Detect which cell encompasses the target text, then output its [X, Y] center coordinate. 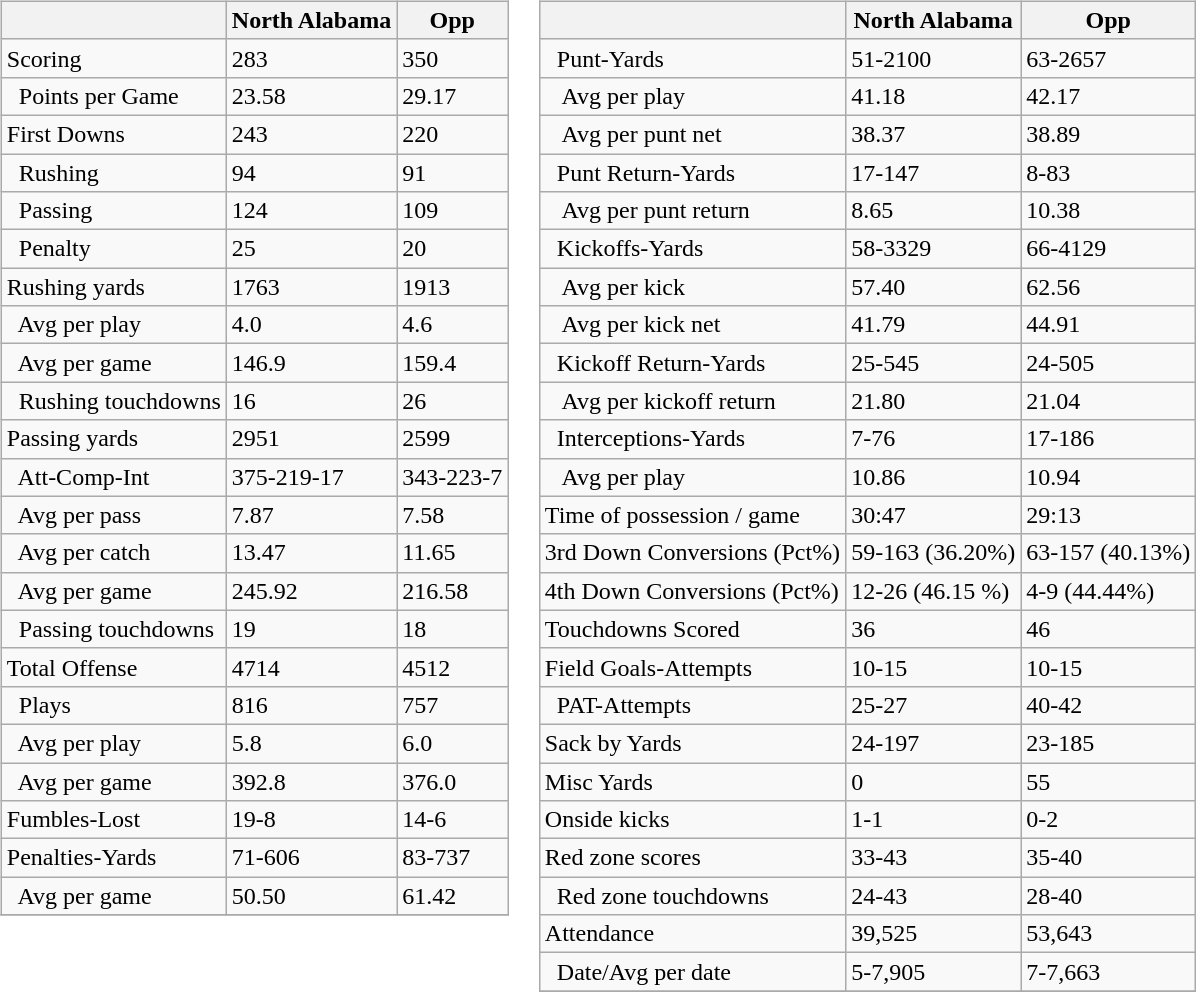
7-76 [934, 439]
Field Goals-Attempts [692, 667]
21.80 [934, 401]
28-40 [1108, 896]
Avg per catch [114, 553]
10.38 [1108, 211]
14-6 [452, 820]
16 [311, 401]
Avg per kick [692, 287]
21.04 [1108, 401]
24-505 [1108, 363]
Time of possession / game [692, 515]
59-163 (36.20%) [934, 553]
29.17 [452, 96]
10.94 [1108, 477]
38.89 [1108, 134]
7-7,663 [1108, 972]
50.50 [311, 896]
109 [452, 211]
343-223-7 [452, 477]
41.18 [934, 96]
44.91 [1108, 325]
7.58 [452, 515]
5-7,905 [934, 972]
Red zone touchdowns [692, 896]
Fumbles-Lost [114, 820]
66-4129 [1108, 249]
Date/Avg per date [692, 972]
159.4 [452, 363]
1-1 [934, 820]
757 [452, 705]
Attendance [692, 934]
Onside kicks [692, 820]
Passing [114, 211]
245.92 [311, 591]
18 [452, 629]
Avg per punt net [692, 134]
26 [452, 401]
19-8 [311, 820]
17-186 [1108, 439]
63-2657 [1108, 58]
2951 [311, 439]
55 [1108, 781]
38.37 [934, 134]
243 [311, 134]
376.0 [452, 781]
1763 [311, 287]
8.65 [934, 211]
41.79 [934, 325]
4512 [452, 667]
3rd Down Conversions (Pct%) [692, 553]
220 [452, 134]
Passing touchdowns [114, 629]
Total Offense [114, 667]
62.56 [1108, 287]
146.9 [311, 363]
23.58 [311, 96]
33-43 [934, 858]
Plays [114, 705]
392.8 [311, 781]
Avg per punt return [692, 211]
Rushing touchdowns [114, 401]
Misc Yards [692, 781]
51-2100 [934, 58]
58-3329 [934, 249]
61.42 [452, 896]
36 [934, 629]
20 [452, 249]
7.87 [311, 515]
216.58 [452, 591]
57.40 [934, 287]
25 [311, 249]
39,525 [934, 934]
23-185 [1108, 743]
40-42 [1108, 705]
Red zone scores [692, 858]
Punt Return-Yards [692, 173]
29:13 [1108, 515]
4714 [311, 667]
71-606 [311, 858]
0 [934, 781]
42.17 [1108, 96]
Points per Game [114, 96]
4th Down Conversions (Pct%) [692, 591]
25-545 [934, 363]
Punt-Yards [692, 58]
4-9 (44.44%) [1108, 591]
30:47 [934, 515]
35-40 [1108, 858]
Penalties-Yards [114, 858]
Rushing yards [114, 287]
24-197 [934, 743]
124 [311, 211]
Sack by Yards [692, 743]
83-737 [452, 858]
63-157 (40.13%) [1108, 553]
Avg per pass [114, 515]
46 [1108, 629]
13.47 [311, 553]
25-27 [934, 705]
Att-Comp-Int [114, 477]
Penalty [114, 249]
283 [311, 58]
91 [452, 173]
Scoring [114, 58]
8-83 [1108, 173]
10.86 [934, 477]
816 [311, 705]
6.0 [452, 743]
19 [311, 629]
53,643 [1108, 934]
350 [452, 58]
17-147 [934, 173]
PAT-Attempts [692, 705]
Avg per kick net [692, 325]
Rushing [114, 173]
4.6 [452, 325]
94 [311, 173]
Avg per kickoff return [692, 401]
Passing yards [114, 439]
Kickoffs-Yards [692, 249]
24-43 [934, 896]
1913 [452, 287]
First Downs [114, 134]
11.65 [452, 553]
2599 [452, 439]
Kickoff Return-Yards [692, 363]
Interceptions-Yards [692, 439]
Touchdowns Scored [692, 629]
375-219-17 [311, 477]
12-26 (46.15 %) [934, 591]
4.0 [311, 325]
0-2 [1108, 820]
5.8 [311, 743]
